Detect which cell encompasses the target text, then output its [x, y] center coordinate. 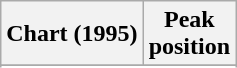
Peakposition [189, 34]
Chart (1995) [72, 34]
